Locate the cell with the specified text and output its [X, Y] center coordinate. 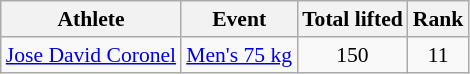
Jose David Coronel [91, 55]
Athlete [91, 19]
Rank [438, 19]
11 [438, 55]
Men's 75 kg [239, 55]
150 [352, 55]
Event [239, 19]
Total lifted [352, 19]
